Pinpoint the cell where the given text exists, returning its [X, Y] midpoint coordinate. 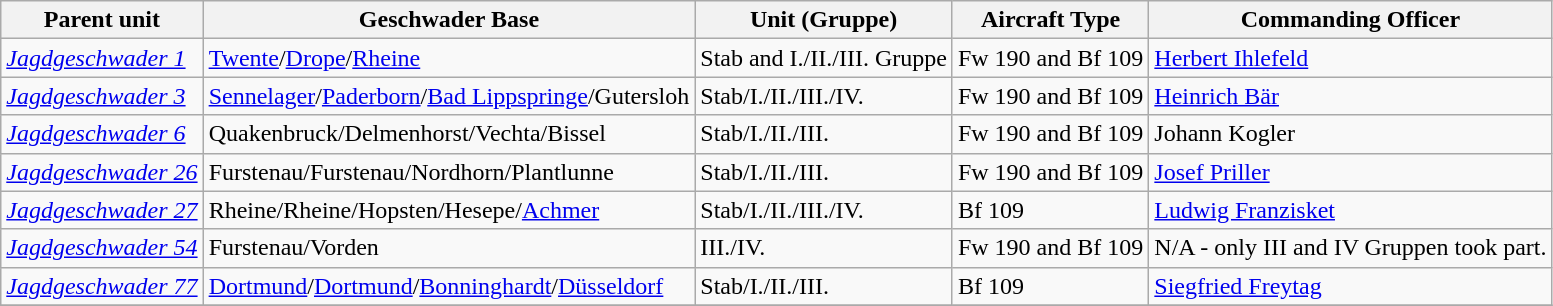
Ludwig Franzisket [1350, 210]
Josef Priller [1350, 172]
Herbert Ihlefeld [1350, 58]
Quakenbruck/Delmenhorst/Vechta/Bissel [449, 134]
Jagdgeschwader 1 [102, 58]
Jagdgeschwader 6 [102, 134]
Jagdgeschwader 26 [102, 172]
Jagdgeschwader 3 [102, 96]
Jagdgeschwader 27 [102, 210]
Dortmund/Dortmund/Bonninghardt/Düsseldorf [449, 286]
Sennelager/Paderborn/Bad Lippspringe/Gutersloh [449, 96]
N/A - only III and IV Gruppen took part. [1350, 248]
Rheine/Rheine/Hopsten/Hesepe/Achmer [449, 210]
Jagdgeschwader 54 [102, 248]
Jagdgeschwader 77 [102, 286]
Furstenau/Furstenau/Nordhorn/Plantlunne [449, 172]
Unit (Gruppe) [824, 20]
Parent unit [102, 20]
Stab and I./II./III. Gruppe [824, 58]
Geschwader Base [449, 20]
Heinrich Bär [1350, 96]
Twente/Drope/Rheine [449, 58]
Johann Kogler [1350, 134]
Siegfried Freytag [1350, 286]
Commanding Officer [1350, 20]
III./IV. [824, 248]
Aircraft Type [1050, 20]
Furstenau/Vorden [449, 248]
